Provide the (x, y) coordinate of the cell's center where the given text is located.  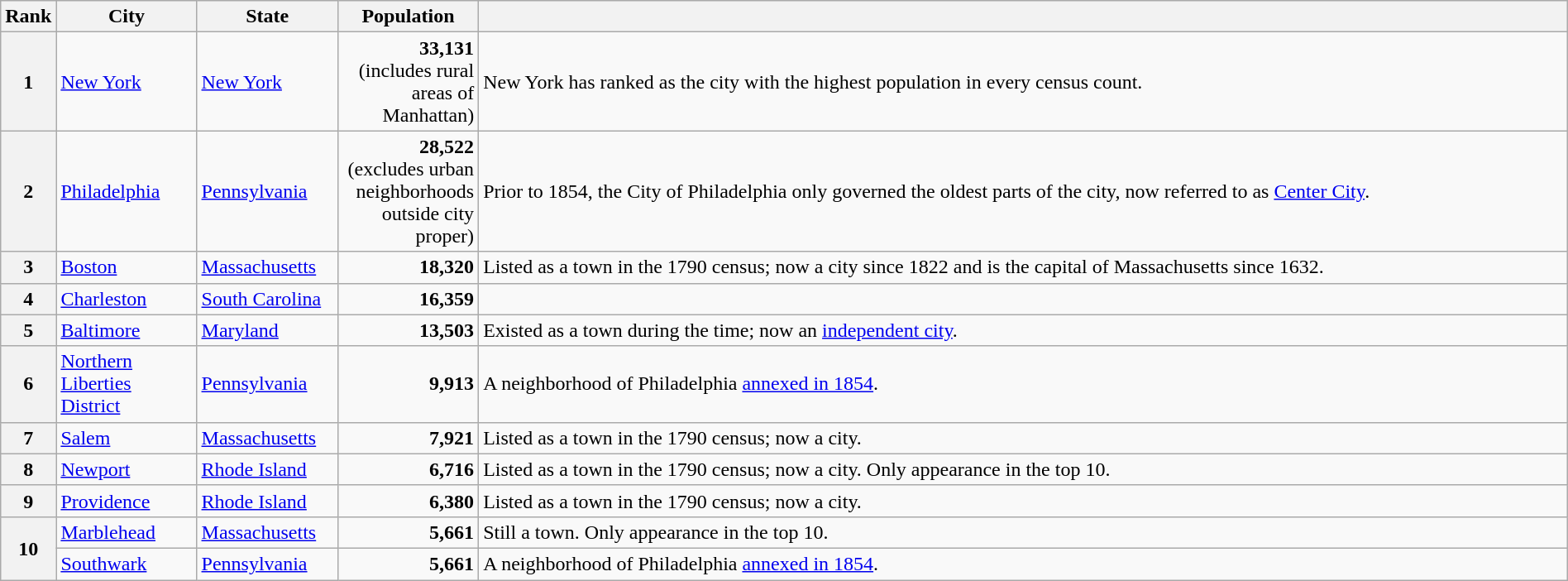
Philadelphia (127, 191)
State (267, 17)
7 (28, 438)
Still a town. Only appearance in the top 10. (1024, 532)
6,380 (408, 501)
City (127, 17)
10 (28, 548)
7,921 (408, 438)
6,716 (408, 469)
South Carolina (267, 299)
Listed as a town in the 1790 census; now a city. Only appearance in the top 10. (1024, 469)
8 (28, 469)
Providence (127, 501)
Prior to 1854, the City of Philadelphia only governed the oldest parts of the city, now referred to as Center City. (1024, 191)
9,913 (408, 384)
5 (28, 330)
6 (28, 384)
18,320 (408, 267)
Charleston (127, 299)
13,503 (408, 330)
Northern Liberties District (127, 384)
Maryland (267, 330)
Marblehead (127, 532)
28,522 (excludes urban neighborhoods outside city proper) (408, 191)
Southwark (127, 564)
Boston (127, 267)
9 (28, 501)
16,359 (408, 299)
Baltimore (127, 330)
Salem (127, 438)
New York has ranked as the city with the highest population in every census count. (1024, 81)
Listed as a town in the 1790 census; now a city since 1822 and is the capital of Massachusetts since 1632. (1024, 267)
3 (28, 267)
Existed as a town during the time; now an independent city. (1024, 330)
Newport (127, 469)
33,131 (includes rural areas of Manhattan) (408, 81)
Rank (28, 17)
Population (408, 17)
2 (28, 191)
1 (28, 81)
4 (28, 299)
